Return the (X, Y) coordinate for the center point of the cell that contains the specified text.  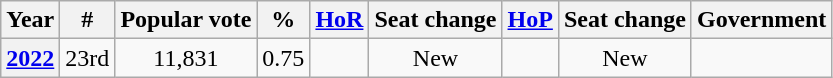
Popular vote (186, 20)
HoR (340, 20)
# (88, 20)
2022 (30, 58)
11,831 (186, 58)
23rd (88, 58)
Year (30, 20)
Government (761, 20)
% (284, 20)
0.75 (284, 58)
HoP (530, 20)
